Scan for the cell matching the given text and deliver its (X, Y) coordinate at center. 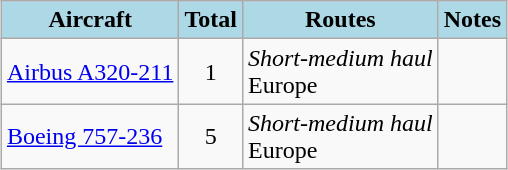
Aircraft (90, 20)
Notes (472, 20)
Boeing 757-236 (90, 136)
5 (211, 136)
Total (211, 20)
Routes (340, 20)
1 (211, 72)
Airbus A320-211 (90, 72)
